Find where the given text appears and provide that cell's center as [X, Y] coordinate. 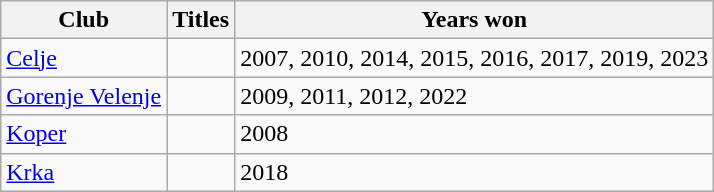
2007, 2010, 2014, 2015, 2016, 2017, 2019, 2023 [474, 58]
Krka [84, 172]
2009, 2011, 2012, 2022 [474, 96]
2008 [474, 134]
Club [84, 20]
Gorenje Velenje [84, 96]
Celje [84, 58]
Years won [474, 20]
Koper [84, 134]
Titles [201, 20]
2018 [474, 172]
